Detect which cell encompasses the target text, then output its (X, Y) center coordinate. 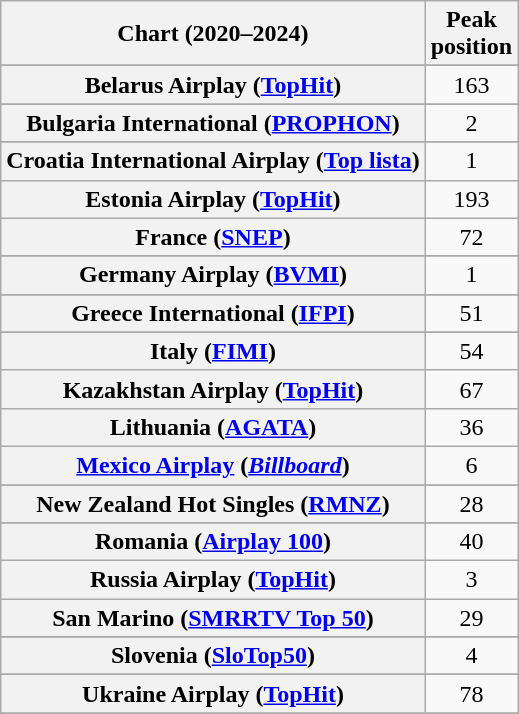
Greece International (IFPI) (213, 313)
France (SNEP) (213, 237)
Mexico Airplay (Billboard) (213, 465)
Belarus Airplay (TopHit) (213, 85)
36 (471, 427)
67 (471, 389)
51 (471, 313)
Bulgaria International (PROPHON) (213, 123)
Italy (FIMI) (213, 351)
193 (471, 199)
Chart (2020–2024) (213, 34)
Estonia Airplay (TopHit) (213, 199)
Croatia International Airplay (Top lista) (213, 161)
28 (471, 503)
San Marino (SMRRTV Top 50) (213, 618)
29 (471, 618)
4 (471, 656)
Ukraine Airplay (TopHit) (213, 694)
3 (471, 580)
New Zealand Hot Singles (RMNZ) (213, 503)
163 (471, 85)
6 (471, 465)
78 (471, 694)
72 (471, 237)
Peakposition (471, 34)
40 (471, 542)
2 (471, 123)
Lithuania (AGATA) (213, 427)
54 (471, 351)
Russia Airplay (TopHit) (213, 580)
Germany Airplay (BVMI) (213, 275)
Slovenia (SloTop50) (213, 656)
Kazakhstan Airplay (TopHit) (213, 389)
Romania (Airplay 100) (213, 542)
